From the cell containing the given text, extract its center point as (X, Y) coordinate. 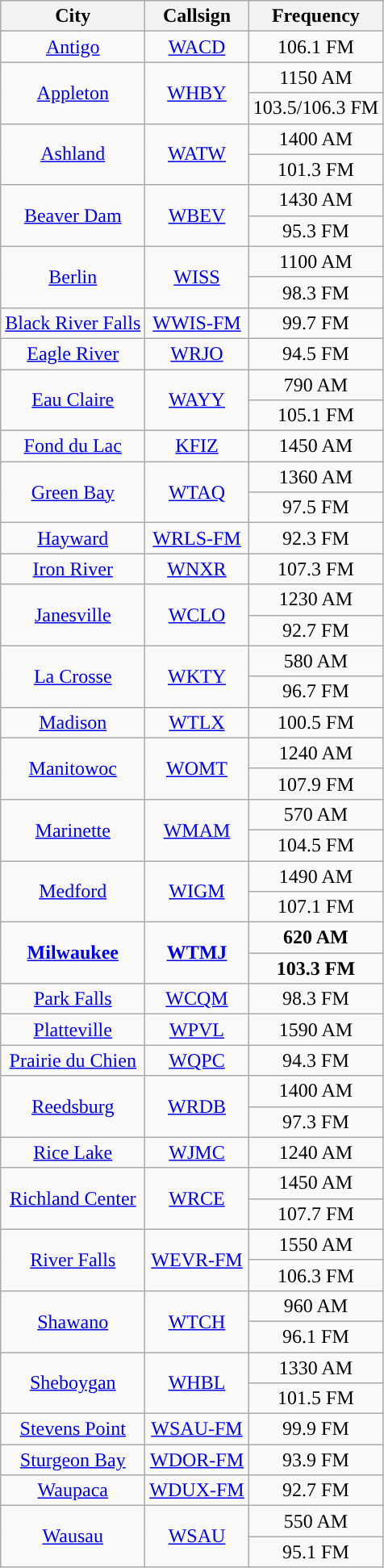
1590 AM (315, 1030)
WTAQ (197, 492)
95.3 FM (315, 231)
Rice Lake (73, 1152)
96.7 FM (315, 692)
Antigo (73, 47)
WSAU (197, 1537)
Berlin (73, 277)
107.1 FM (315, 907)
95.1 FM (315, 1552)
96.1 FM (315, 1336)
WEVR-FM (197, 1260)
Eau Claire (73, 400)
WTMJ (197, 953)
Madison (73, 722)
Callsign (197, 16)
Sturgeon Bay (73, 1460)
WHBL (197, 1383)
La Crosse (73, 676)
1490 AM (315, 876)
101.3 FM (315, 169)
Richland Center (73, 1198)
KFIZ (197, 446)
105.1 FM (315, 416)
WRCE (197, 1198)
Park Falls (73, 999)
Prairie du Chien (73, 1060)
WATW (197, 154)
WPVL (197, 1030)
1150 AM (315, 77)
Beaver Dam (73, 215)
1430 AM (315, 200)
Appleton (73, 93)
WJMC (197, 1152)
Hayward (73, 538)
WRDB (197, 1106)
WCLO (197, 615)
Janesville (73, 615)
WISS (197, 277)
620 AM (315, 938)
790 AM (315, 385)
WHBY (197, 93)
550 AM (315, 1521)
1100 AM (315, 261)
92.3 FM (315, 538)
Sheboygan (73, 1383)
Stevens Point (73, 1429)
WDOR-FM (197, 1460)
107.9 FM (315, 784)
1330 AM (315, 1368)
570 AM (315, 814)
WCQM (197, 999)
103.5/106.3 FM (315, 108)
Fond du Lac (73, 446)
103.3 FM (315, 968)
WKTY (197, 676)
Wausau (73, 1537)
Milwaukee (73, 953)
97.3 FM (315, 1122)
WNXR (197, 569)
WACD (197, 47)
Shawano (73, 1321)
107.7 FM (315, 1214)
WSAU-FM (197, 1429)
107.3 FM (315, 569)
WWIS-FM (197, 323)
1550 AM (315, 1244)
WTLX (197, 722)
101.5 FM (315, 1399)
WRJO (197, 353)
99.9 FM (315, 1429)
WBEV (197, 215)
Reedsburg (73, 1106)
97.5 FM (315, 508)
Frequency (315, 16)
WOMT (197, 768)
WQPC (197, 1060)
Iron River (73, 569)
106.3 FM (315, 1275)
WTCH (197, 1321)
City (73, 16)
99.7 FM (315, 323)
Medford (73, 891)
Eagle River (73, 353)
WRLS-FM (197, 538)
Platteville (73, 1030)
WAYY (197, 400)
960 AM (315, 1306)
Black River Falls (73, 323)
Ashland (73, 154)
1360 AM (315, 477)
WDUX-FM (197, 1491)
WMAM (197, 830)
River Falls (73, 1260)
106.1 FM (315, 47)
Manitowoc (73, 768)
100.5 FM (315, 722)
WIGM (197, 891)
94.3 FM (315, 1060)
93.9 FM (315, 1460)
Green Bay (73, 492)
Marinette (73, 830)
104.5 FM (315, 845)
580 AM (315, 661)
1230 AM (315, 600)
94.5 FM (315, 353)
Waupaca (73, 1491)
